Return (X, Y) of the center of cell containing provided text 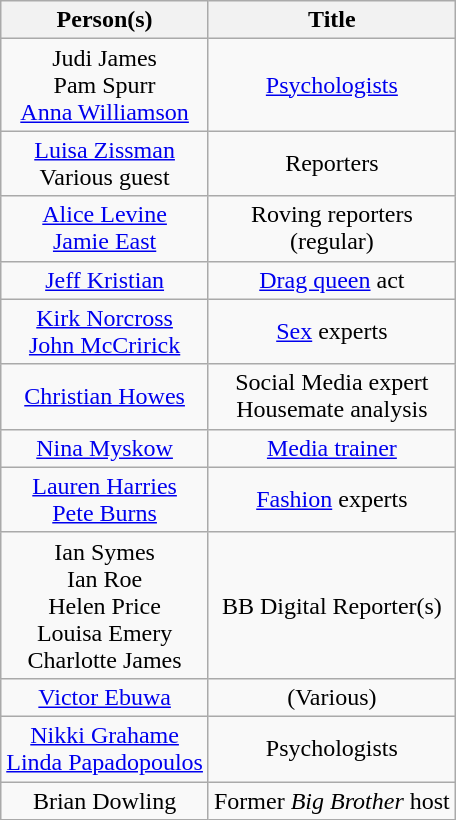
BB Digital Reporter(s) (332, 605)
Person(s) (105, 20)
Judi JamesPam SpurrAnna Williamson (105, 85)
Drag queen act (332, 280)
Christian Howes (105, 396)
Nina Myskow (105, 448)
Kirk NorcrossJohn McCririck (105, 332)
Roving reporters(regular) (332, 228)
Media trainer (332, 448)
Jeff Kristian (105, 280)
Sex experts (332, 332)
Luisa ZissmanVarious guest (105, 164)
Title (332, 20)
Alice LevineJamie East (105, 228)
Victor Ebuwa (105, 697)
Former Big Brother host (332, 801)
Fashion experts (332, 500)
Social Media expertHousemate analysis (332, 396)
(Various) (332, 697)
Reporters (332, 164)
Nikki GrahameLinda Papadopoulos (105, 748)
Brian Dowling (105, 801)
Lauren HarriesPete Burns (105, 500)
Ian SymesIan RoeHelen PriceLouisa EmeryCharlotte James (105, 605)
